Identify which cell holds the provided text, then report its [x, y] central coordinate. 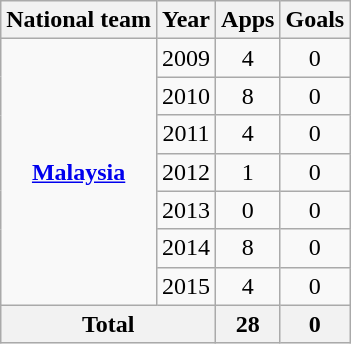
Goals [315, 20]
Year [186, 20]
2009 [186, 58]
2013 [186, 210]
National team [79, 20]
2015 [186, 286]
2014 [186, 248]
1 [248, 172]
Apps [248, 20]
2011 [186, 134]
2012 [186, 172]
2010 [186, 96]
Total [108, 324]
28 [248, 324]
Malaysia [79, 172]
